Return the (X, Y) coordinate for the center point of the cell that contains the specified text.  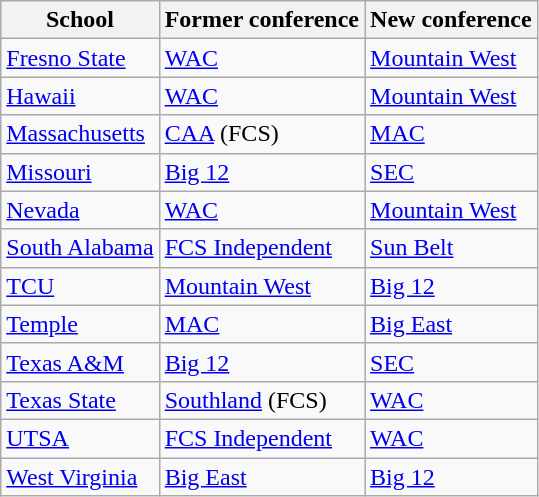
UTSA (80, 438)
Former conference (262, 20)
Nevada (80, 210)
Temple (80, 324)
Texas A&M (80, 362)
Missouri (80, 172)
TCU (80, 286)
CAA (FCS) (262, 134)
Texas State (80, 400)
West Virginia (80, 477)
Southland (FCS) (262, 400)
Hawaii (80, 96)
South Alabama (80, 248)
Sun Belt (452, 248)
School (80, 20)
Fresno State (80, 58)
New conference (452, 20)
Massachusetts (80, 134)
